Provide the [X, Y] coordinate of the cell's center where the given text is located.  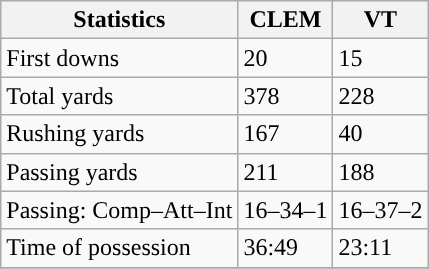
378 [286, 96]
Passing yards [120, 172]
First downs [120, 58]
Passing: Comp–Att–Int [120, 210]
167 [286, 134]
Time of possession [120, 248]
15 [380, 58]
VT [380, 20]
228 [380, 96]
188 [380, 172]
40 [380, 134]
23:11 [380, 248]
211 [286, 172]
36:49 [286, 248]
Statistics [120, 20]
CLEM [286, 20]
16–37–2 [380, 210]
Total yards [120, 96]
20 [286, 58]
16–34–1 [286, 210]
Rushing yards [120, 134]
